Determine the [X, Y] coordinate at the center of the cell enclosing the given text.  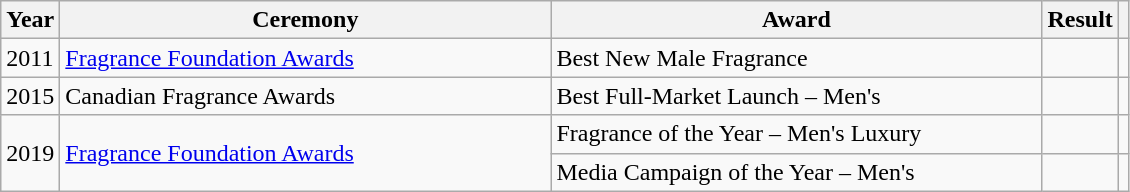
2011 [30, 58]
Canadian Fragrance Awards [306, 96]
Award [796, 20]
Ceremony [306, 20]
Fragrance of the Year – Men's Luxury [796, 134]
Year [30, 20]
Media Campaign of the Year – Men's [796, 172]
Result [1080, 20]
2015 [30, 96]
Best Full-Market Launch – Men's [796, 96]
Best New Male Fragrance [796, 58]
2019 [30, 153]
